Locate the cell with the specified text and output its [x, y] center coordinate. 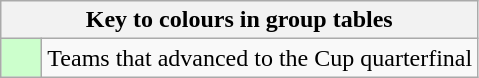
Teams that advanced to the Cup quarterfinal [260, 58]
Key to colours in group tables [240, 20]
